Determine the [x, y] coordinate at the center of the cell enclosing the given text.  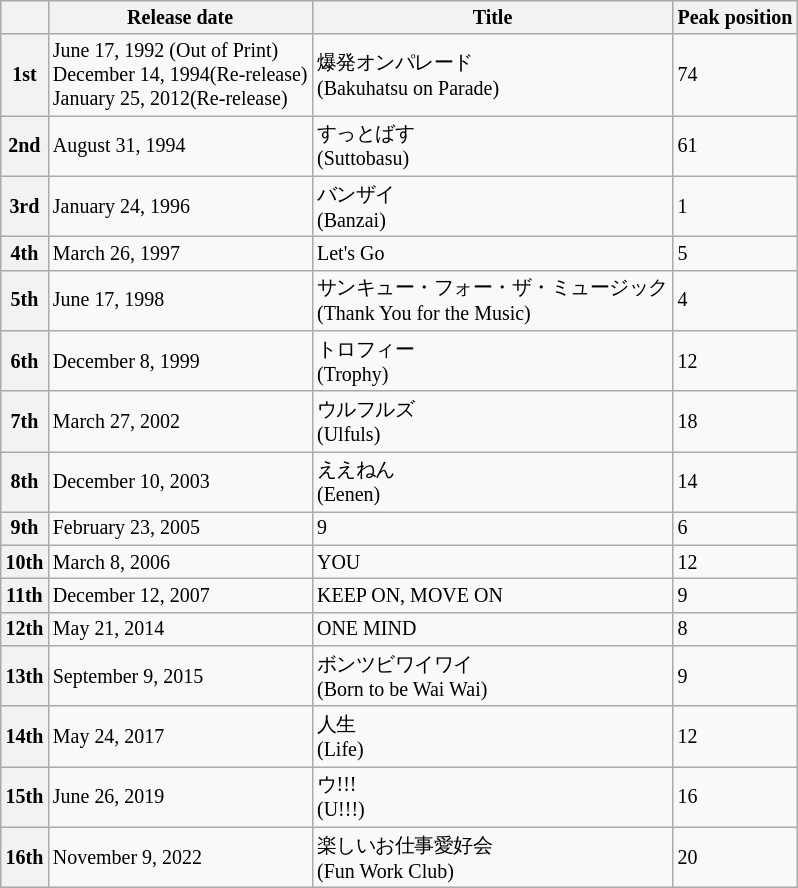
14th [24, 737]
June 26, 2019 [180, 797]
December 10, 2003 [180, 482]
15th [24, 797]
Release date [180, 18]
December 12, 2007 [180, 596]
May 24, 2017 [180, 737]
December 8, 1999 [180, 361]
16th [24, 858]
74 [735, 76]
ウ!!!(U!!!) [492, 797]
8 [735, 630]
11th [24, 596]
18 [735, 421]
トロフィー(Trophy) [492, 361]
すっとばす(Suttobasu) [492, 146]
YOU [492, 562]
楽しいお仕事愛好会(Fun Work Club) [492, 858]
サンキュー・フォー・ザ・ミュージック(Thank You for the Music) [492, 300]
14 [735, 482]
ウルフルズ(Ulfuls) [492, 421]
ええねん(Eenen) [492, 482]
ONE MIND [492, 630]
6 [735, 528]
Peak position [735, 18]
10th [24, 562]
13th [24, 676]
August 31, 1994 [180, 146]
March 27, 2002 [180, 421]
16 [735, 797]
KEEP ON, MOVE ON [492, 596]
1 [735, 206]
3rd [24, 206]
9th [24, 528]
Title [492, 18]
June 17, 1998 [180, 300]
March 26, 1997 [180, 254]
5 [735, 254]
人生(Life) [492, 737]
8th [24, 482]
May 21, 2014 [180, 630]
January 24, 1996 [180, 206]
7th [24, 421]
November 9, 2022 [180, 858]
June 17, 1992 (Out of Print)December 14, 1994(Re-release)January 25, 2012(Re-release) [180, 76]
March 8, 2006 [180, 562]
2nd [24, 146]
61 [735, 146]
Let's Go [492, 254]
5th [24, 300]
バンザイ(Banzai) [492, 206]
20 [735, 858]
ボンツビワイワイ(Born to be Wai Wai) [492, 676]
February 23, 2005 [180, 528]
爆発オンパレード(Bakuhatsu on Parade) [492, 76]
12th [24, 630]
4 [735, 300]
6th [24, 361]
4th [24, 254]
September 9, 2015 [180, 676]
1st [24, 76]
